Find where the given text appears and provide that cell's center as (x, y) coordinate. 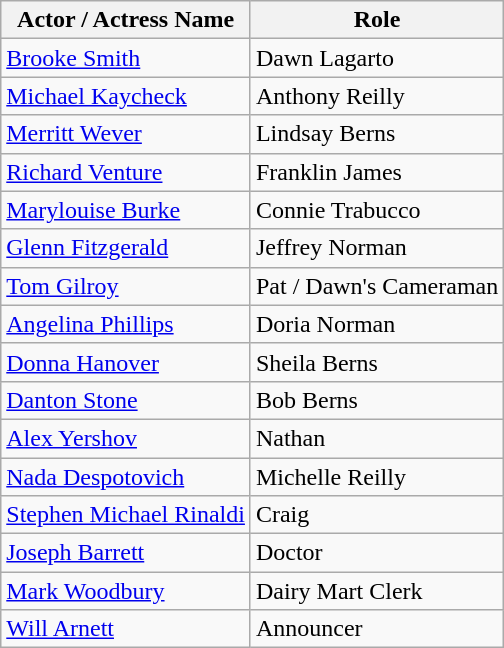
Franklin James (376, 172)
Will Arnett (126, 629)
Tom Gilroy (126, 286)
Sheila Berns (376, 362)
Richard Venture (126, 172)
Connie Trabucco (376, 210)
Glenn Fitzgerald (126, 248)
Dawn Lagarto (376, 58)
Alex Yershov (126, 438)
Actor / Actress Name (126, 20)
Nathan (376, 438)
Lindsay Berns (376, 134)
Mark Woodbury (126, 591)
Role (376, 20)
Danton Stone (126, 400)
Merritt Wever (126, 134)
Doctor (376, 553)
Michelle Reilly (376, 477)
Stephen Michael Rinaldi (126, 515)
Pat / Dawn's Cameraman (376, 286)
Doria Norman (376, 324)
Announcer (376, 629)
Michael Kaycheck (126, 96)
Dairy Mart Clerk (376, 591)
Marylouise Burke (126, 210)
Brooke Smith (126, 58)
Craig (376, 515)
Nada Despotovich (126, 477)
Angelina Phillips (126, 324)
Bob Berns (376, 400)
Anthony Reilly (376, 96)
Donna Hanover (126, 362)
Jeffrey Norman (376, 248)
Joseph Barrett (126, 553)
